Find where the given text appears and provide that cell's center as [x, y] coordinate. 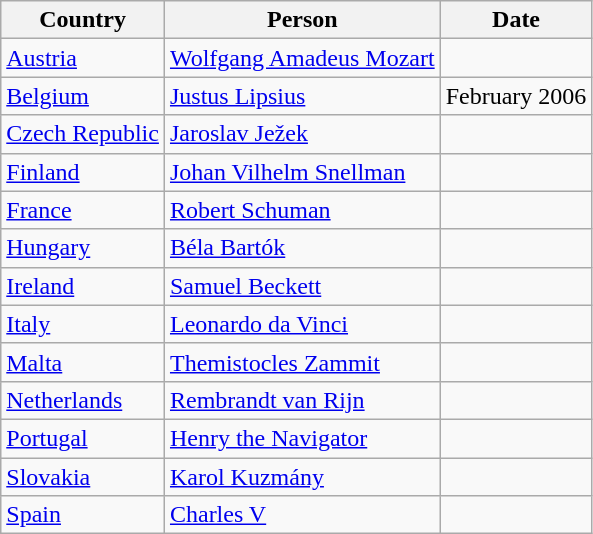
Belgium [83, 96]
Spain [83, 515]
Person [302, 20]
Austria [83, 58]
Samuel Beckett [302, 286]
Date [516, 20]
Czech Republic [83, 134]
Rembrandt van Rijn [302, 400]
February 2006 [516, 96]
Jaroslav Ježek [302, 134]
Country [83, 20]
Themistocles Zammit [302, 362]
Henry the Navigator [302, 438]
Slovakia [83, 477]
Wolfgang Amadeus Mozart [302, 58]
Portugal [83, 438]
Malta [83, 362]
Leonardo da Vinci [302, 324]
Justus Lipsius [302, 96]
Ireland [83, 286]
Italy [83, 324]
Karol Kuzmány [302, 477]
Béla Bartók [302, 248]
Netherlands [83, 400]
Finland [83, 172]
France [83, 210]
Charles V [302, 515]
Hungary [83, 248]
Johan Vilhelm Snellman [302, 172]
Robert Schuman [302, 210]
